For the text-containing cell, return its midpoint in (x, y) coordinate format. 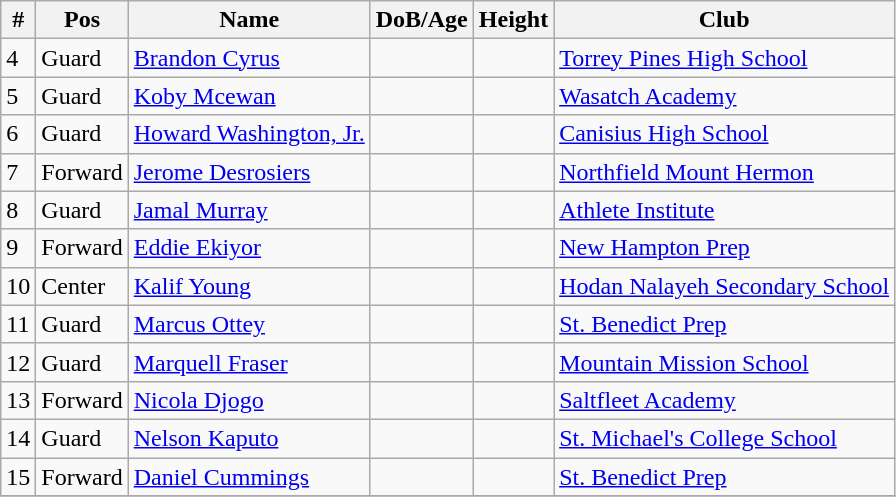
Club (724, 20)
Marcus Ottey (249, 324)
11 (18, 324)
Jerome Desrosiers (249, 172)
Athlete Institute (724, 210)
Canisius High School (724, 134)
8 (18, 210)
Northfield Mount Hermon (724, 172)
13 (18, 400)
5 (18, 96)
Eddie Ekiyor (249, 248)
St. Michael's College School (724, 438)
Pos (82, 20)
15 (18, 477)
Height (513, 20)
4 (18, 58)
Koby Mcewan (249, 96)
9 (18, 248)
Nelson Kaputo (249, 438)
Wasatch Academy (724, 96)
# (18, 20)
7 (18, 172)
Nicola Djogo (249, 400)
6 (18, 134)
Torrey Pines High School (724, 58)
Mountain Mission School (724, 362)
Kalif Young (249, 286)
12 (18, 362)
10 (18, 286)
Saltfleet Academy (724, 400)
Name (249, 20)
New Hampton Prep (724, 248)
Howard Washington, Jr. (249, 134)
Daniel Cummings (249, 477)
Brandon Cyrus (249, 58)
Marquell Fraser (249, 362)
Center (82, 286)
14 (18, 438)
Jamal Murray (249, 210)
Hodan Nalayeh Secondary School (724, 286)
DoB/Age (422, 20)
